Scan for the cell matching the given text and deliver its (X, Y) coordinate at center. 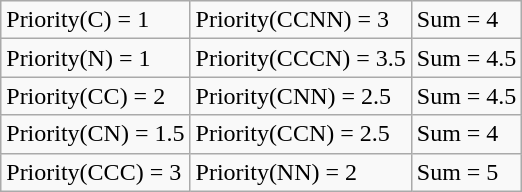
Sum = 5 (466, 172)
Priority(NN) = 2 (300, 172)
Priority(CC) = 2 (96, 96)
Priority(CN) = 1.5 (96, 134)
Priority(C) = 1 (96, 20)
Priority(CCN) = 2.5 (300, 134)
Priority(N) = 1 (96, 58)
Priority(CNN) = 2.5 (300, 96)
Priority(CCC) = 3 (96, 172)
Priority(CCCN) = 3.5 (300, 58)
Priority(CCNN) = 3 (300, 20)
